Provide the (X, Y) coordinate of the cell's center where the given text is located.  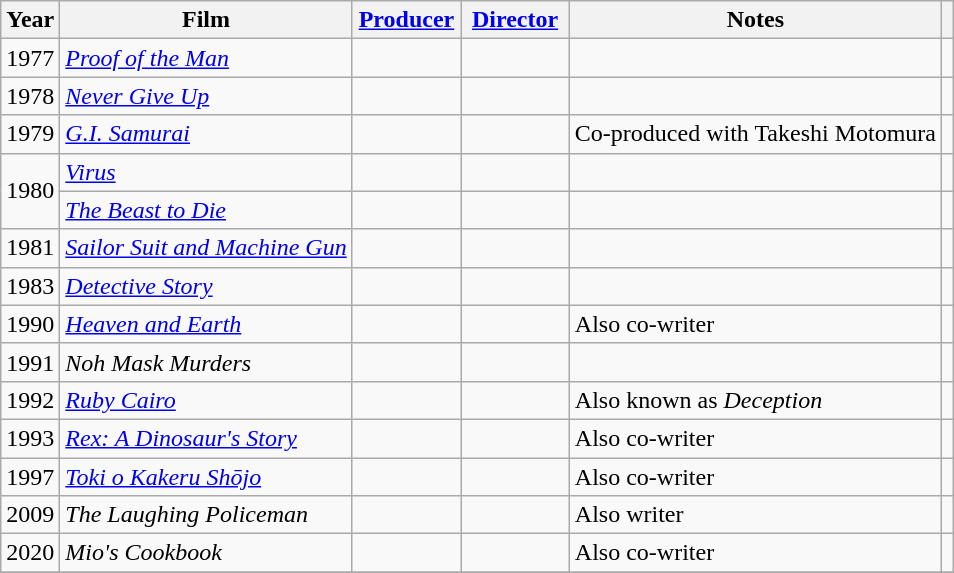
Also known as Deception (755, 400)
Producer (406, 20)
1980 (30, 191)
1993 (30, 438)
1991 (30, 362)
Rex: A Dinosaur's Story (206, 438)
Toki o Kakeru Shōjo (206, 477)
Director (516, 20)
The Laughing Policeman (206, 515)
1981 (30, 248)
1979 (30, 134)
2009 (30, 515)
Never Give Up (206, 96)
1978 (30, 96)
Film (206, 20)
1997 (30, 477)
Also writer (755, 515)
Heaven and Earth (206, 324)
1990 (30, 324)
Noh Mask Murders (206, 362)
Sailor Suit and Machine Gun (206, 248)
2020 (30, 553)
1992 (30, 400)
Ruby Cairo (206, 400)
G.I. Samurai (206, 134)
1977 (30, 58)
Notes (755, 20)
1983 (30, 286)
Detective Story (206, 286)
The Beast to Die (206, 210)
Year (30, 20)
Proof of the Man (206, 58)
Virus (206, 172)
Co-produced with Takeshi Motomura (755, 134)
Mio's Cookbook (206, 553)
